Scan for the cell matching the given text and deliver its [X, Y] coordinate at center. 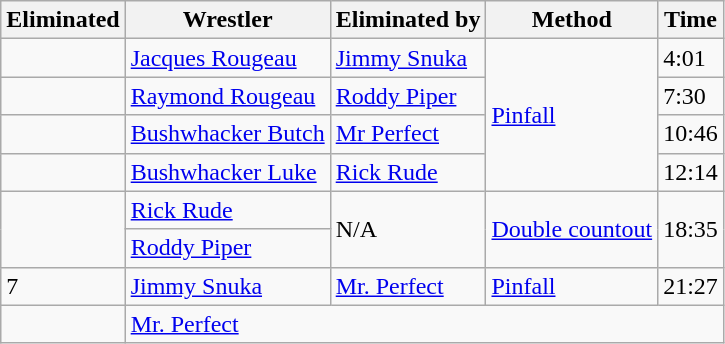
21:27 [691, 286]
Bushwhacker Butch [228, 134]
Raymond Rougeau [228, 96]
Double countout [572, 229]
Jacques Rougeau [228, 58]
N/A [408, 229]
Bushwhacker Luke [228, 172]
Eliminated by [408, 20]
7:30 [691, 96]
18:35 [691, 229]
12:14 [691, 172]
Method [572, 20]
4:01 [691, 58]
10:46 [691, 134]
Eliminated [63, 20]
Mr Perfect [408, 134]
Time [691, 20]
Wrestler [228, 20]
7 [63, 286]
